Detect which cell encompasses the target text, then output its (x, y) center coordinate. 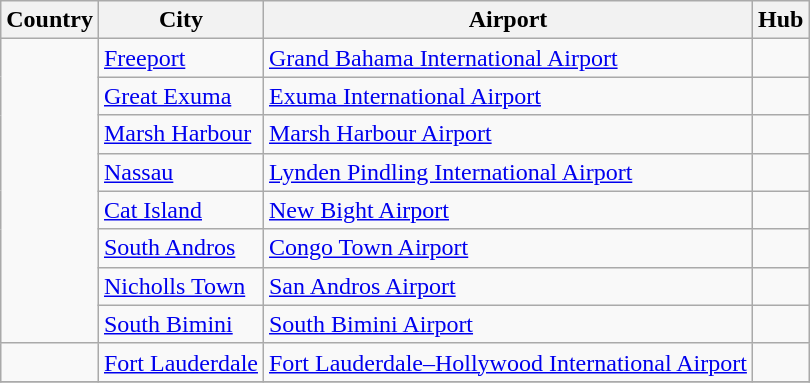
South Bimini Airport (508, 324)
Marsh Harbour Airport (508, 134)
Nassau (180, 172)
South Bimini (180, 324)
Freeport (180, 58)
San Andros Airport (508, 286)
Airport (508, 20)
New Bight Airport (508, 210)
Hub (780, 20)
Grand Bahama International Airport (508, 58)
City (180, 20)
Lynden Pindling International Airport (508, 172)
Congo Town Airport (508, 248)
Marsh Harbour (180, 134)
Fort Lauderdale (180, 362)
Exuma International Airport (508, 96)
Country (50, 20)
Great Exuma (180, 96)
South Andros (180, 248)
Nicholls Town (180, 286)
Cat Island (180, 210)
Fort Lauderdale–Hollywood International Airport (508, 362)
